Detect which cell encompasses the target text, then output its [X, Y] center coordinate. 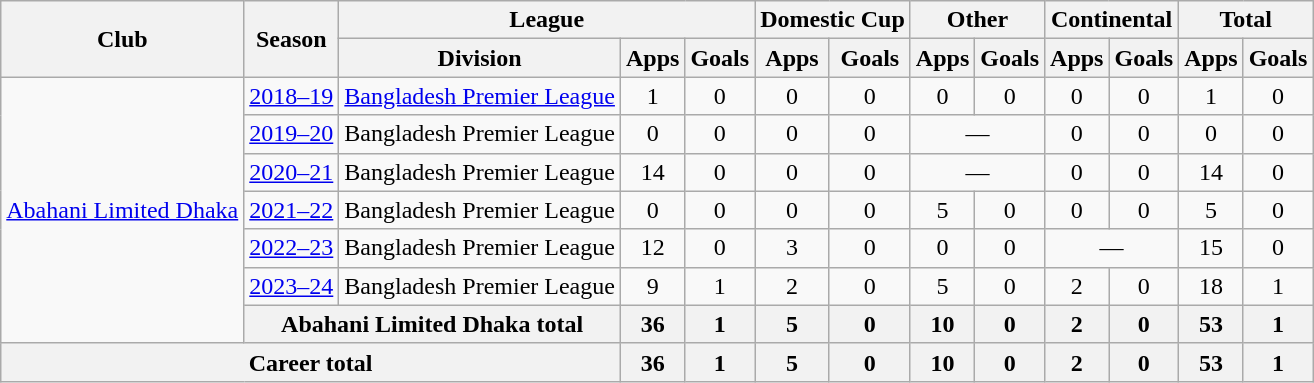
Division [480, 58]
Other [977, 20]
League [547, 20]
Abahani Limited Dhaka [122, 210]
2021–22 [292, 210]
Domestic Cup [833, 20]
15 [1211, 248]
18 [1211, 286]
2018–19 [292, 96]
12 [652, 248]
3 [792, 248]
2020–21 [292, 172]
9 [652, 286]
2022–23 [292, 248]
Club [122, 39]
Season [292, 39]
2019–20 [292, 134]
2023–24 [292, 286]
Total [1246, 20]
Continental [1112, 20]
Abahani Limited Dhaka total [432, 324]
Career total [311, 362]
